From the cell containing the given text, extract its center point as (x, y) coordinate. 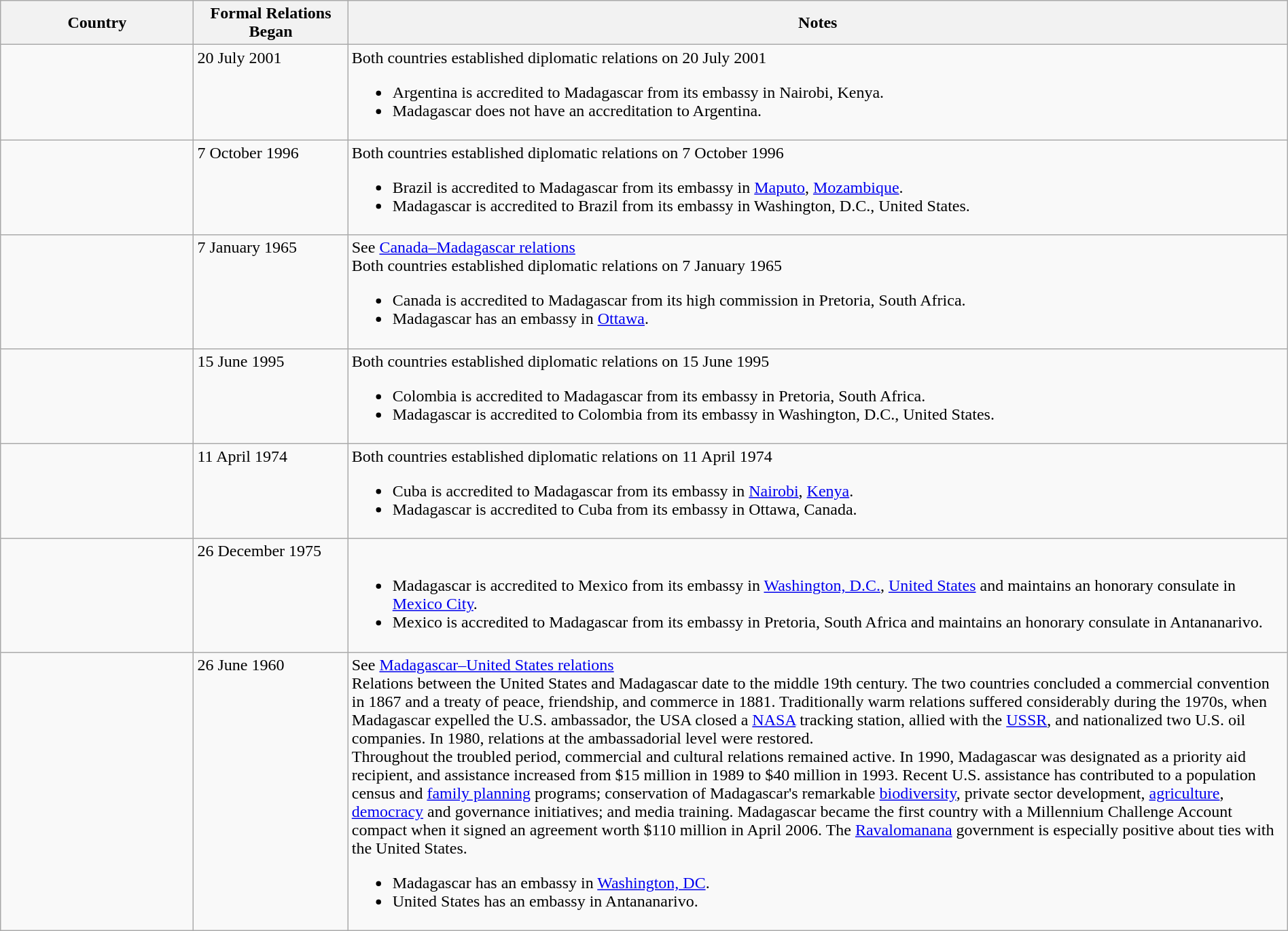
Formal Relations Began (270, 23)
7 January 1965 (270, 292)
26 December 1975 (270, 595)
7 October 1996 (270, 187)
20 July 2001 (270, 92)
15 June 1995 (270, 396)
11 April 1974 (270, 491)
26 June 1960 (270, 791)
Country (97, 23)
Notes (818, 23)
